Extract the (x, y) coordinate from the center of the cell holding the provided text.  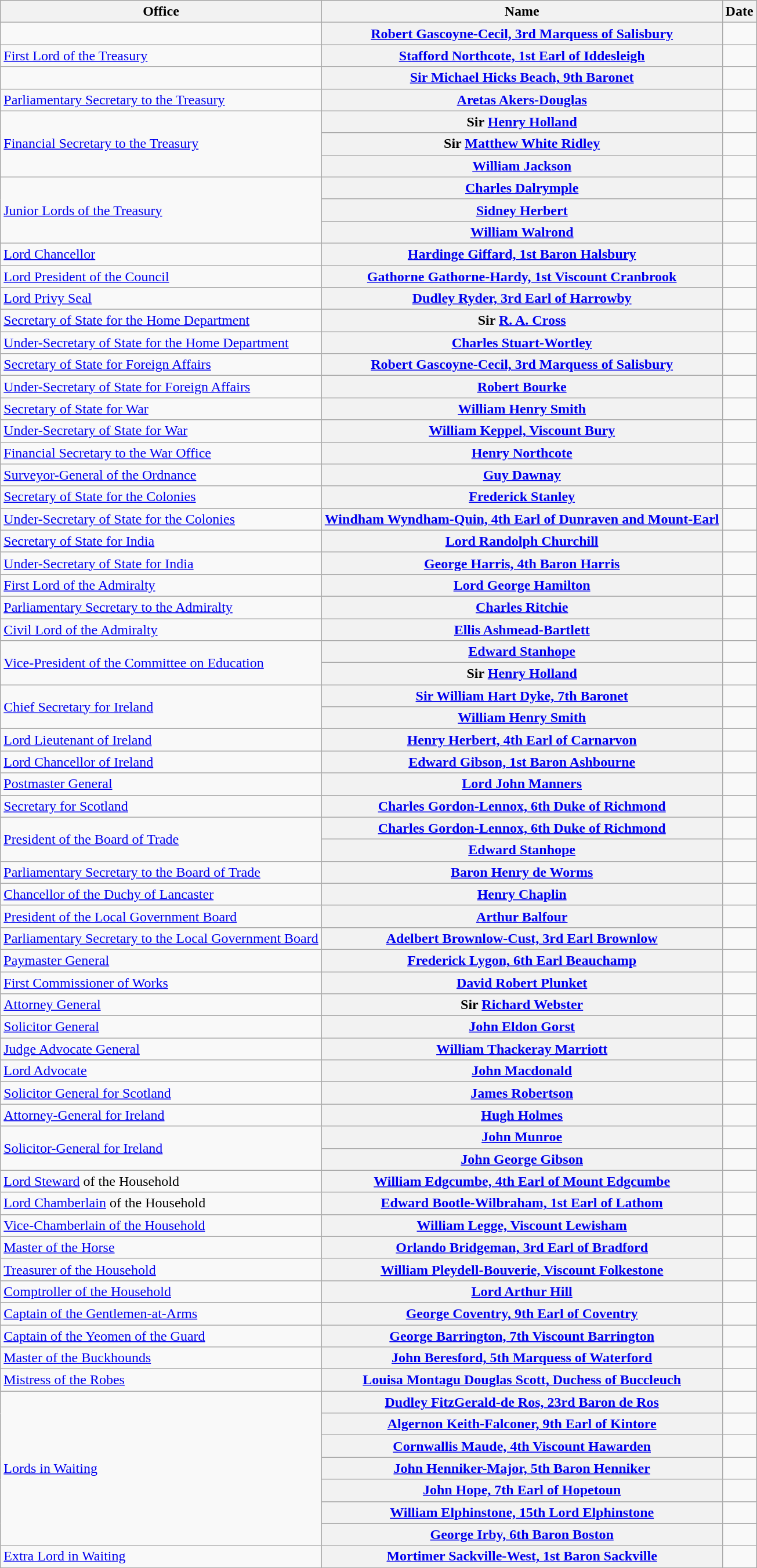
Secretary of State for India (161, 541)
Name (522, 12)
Aretas Akers-Douglas (522, 100)
Chancellor of the Duchy of Lancaster (161, 894)
William Jackson (522, 166)
Adelbert Brownlow-Cust, 3rd Earl Brownlow (522, 938)
Henry Herbert, 4th Earl of Carnarvon (522, 740)
Judge Advocate General (161, 1049)
John Eldon Gorst (522, 1027)
Dudley Ryder, 3rd Earl of Harrowby (522, 299)
Comptroller of the Household (161, 1291)
Master of the Horse (161, 1247)
Solicitor General for Scotland (161, 1093)
Charles Stuart-Wortley (522, 343)
Lord Advocate (161, 1071)
Hardinge Giffard, 1st Baron Halsbury (522, 254)
Under-Secretary of State for Foreign Affairs (161, 387)
Lord George Hamilton (522, 585)
Arthur Balfour (522, 916)
Algernon Keith-Falconer, 9th Earl of Kintore (522, 1424)
Charles Ritchie (522, 607)
Lord President of the Council (161, 277)
Stafford Northcote, 1st Earl of Iddesleigh (522, 56)
Ellis Ashmead-Bartlett (522, 629)
Baron Henry de Worms (522, 872)
Civil Lord of the Admiralty (161, 629)
John Beresford, 5th Marquess of Waterford (522, 1358)
Master of the Buckhounds (161, 1358)
Sir Matthew White Ridley (522, 144)
Mortimer Sackville-West, 1st Baron Sackville (522, 1556)
Lord Chancellor of Ireland (161, 762)
Gathorne Gathorne-Hardy, 1st Viscount Cranbrook (522, 277)
George Harris, 4th Baron Harris (522, 563)
Hugh Holmes (522, 1115)
William Legge, Viscount Lewisham (522, 1225)
Postmaster General (161, 784)
Lord Steward of the Household (161, 1181)
Edward Gibson, 1st Baron Ashbourne (522, 762)
Under-Secretary of State for the Colonies (161, 519)
Financial Secretary to the War Office (161, 453)
Parliamentary Secretary to the Admiralty (161, 607)
Lord Randolph Churchill (522, 541)
Lord Lieutenant of Ireland (161, 740)
Extra Lord in Waiting (161, 1556)
John Henniker-Major, 5th Baron Henniker (522, 1468)
Secretary of State for War (161, 409)
Dudley FitzGerald-de Ros, 23rd Baron de Ros (522, 1402)
John Munroe (522, 1137)
Under-Secretary of State for India (161, 563)
Junior Lords of the Treasury (161, 210)
Sidney Herbert (522, 210)
William Thackeray Marriott (522, 1049)
William Keppel, Viscount Bury (522, 431)
Treasurer of the Household (161, 1269)
Attorney General (161, 1005)
Frederick Stanley (522, 497)
Guy Dawnay (522, 475)
Paymaster General (161, 960)
Solicitor-General for Ireland (161, 1148)
First Commissioner of Works (161, 983)
Louisa Montagu Douglas Scott, Duchess of Buccleuch (522, 1380)
Office (161, 12)
Parliamentary Secretary to the Treasury (161, 100)
Secretary of State for the Home Department (161, 321)
George Barrington, 7th Viscount Barrington (522, 1335)
William Edgcumbe, 4th Earl of Mount Edgcumbe (522, 1181)
David Robert Plunket (522, 983)
Lord John Manners (522, 784)
John Hope, 7th Earl of Hopetoun (522, 1490)
William Pleydell-Bouverie, Viscount Folkestone (522, 1269)
Orlando Bridgeman, 3rd Earl of Bradford (522, 1247)
President of the Local Government Board (161, 916)
Secretary of State for the Colonies (161, 497)
Lords in Waiting (161, 1468)
Financial Secretary to the Treasury (161, 144)
Lord Chancellor (161, 254)
George Irby, 6th Baron Boston (522, 1534)
William Elphinstone, 15th Lord Elphinstone (522, 1512)
Vice-President of the Committee on Education (161, 663)
James Robertson (522, 1093)
Captain of the Gentlemen-at-Arms (161, 1313)
William Walrond (522, 232)
Henry Northcote (522, 453)
Captain of the Yeomen of the Guard (161, 1335)
Under-Secretary of State for War (161, 431)
George Coventry, 9th Earl of Coventry (522, 1313)
President of the Board of Trade (161, 839)
Secretary of State for Foreign Affairs (161, 365)
Sir R. A. Cross (522, 321)
Cornwallis Maude, 4th Viscount Hawarden (522, 1446)
Sir Richard Webster (522, 1005)
Lord Chamberlain of the Household (161, 1203)
Frederick Lygon, 6th Earl Beauchamp (522, 960)
Edward Bootle-Wilbraham, 1st Earl of Lathom (522, 1203)
Secretary for Scotland (161, 806)
Date (739, 12)
Robert Bourke (522, 387)
Henry Chaplin (522, 894)
Sir Michael Hicks Beach, 9th Baronet (522, 78)
Attorney-General for Ireland (161, 1115)
Charles Dalrymple (522, 188)
First Lord of the Admiralty (161, 585)
John Macdonald (522, 1071)
First Lord of the Treasury (161, 56)
Solicitor General (161, 1027)
Sir William Hart Dyke, 7th Baronet (522, 696)
Parliamentary Secretary to the Board of Trade (161, 872)
Surveyor-General of the Ordnance (161, 475)
Mistress of the Robes (161, 1380)
Vice-Chamberlain of the Household (161, 1225)
Parliamentary Secretary to the Local Government Board (161, 938)
John George Gibson (522, 1159)
Lord Privy Seal (161, 299)
Chief Secretary for Ireland (161, 707)
Under-Secretary of State for the Home Department (161, 343)
Windham Wyndham-Quin, 4th Earl of Dunraven and Mount-Earl (522, 519)
Lord Arthur Hill (522, 1291)
